Return [x, y] of the center of cell containing provided text 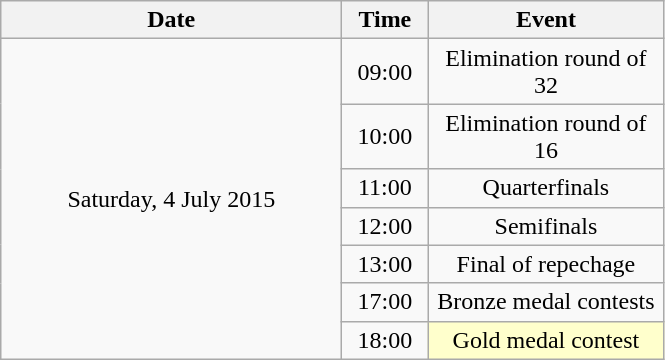
10:00 [385, 136]
Bronze medal contests [546, 302]
12:00 [385, 226]
Elimination round of 32 [546, 72]
18:00 [385, 340]
Saturday, 4 July 2015 [172, 199]
Semifinals [546, 226]
Time [385, 20]
Date [172, 20]
17:00 [385, 302]
Quarterfinals [546, 188]
Event [546, 20]
Elimination round of 16 [546, 136]
09:00 [385, 72]
Gold medal contest [546, 340]
Final of repechage [546, 264]
13:00 [385, 264]
11:00 [385, 188]
